Find where the given text appears and provide that cell's center as (x, y) coordinate. 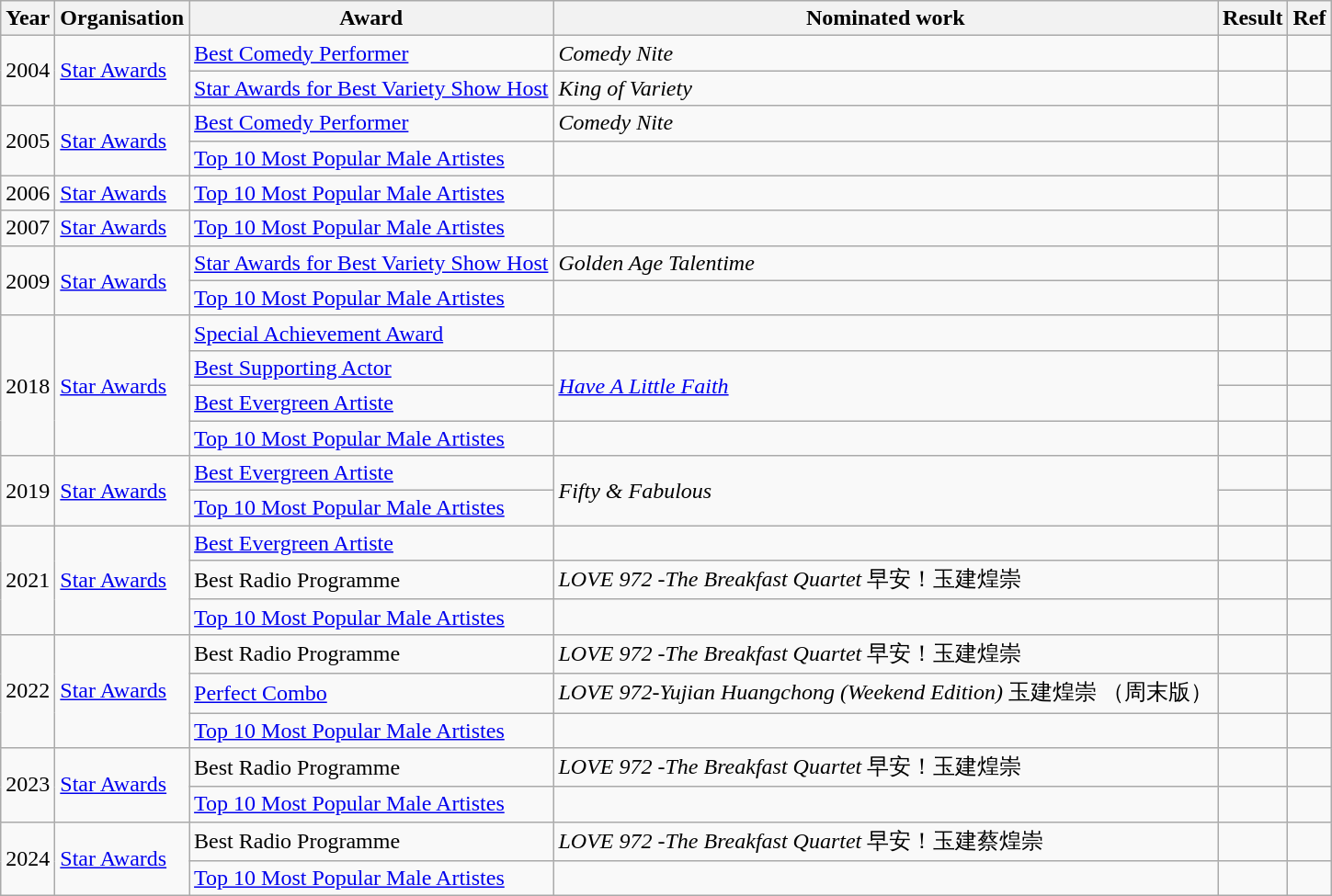
LOVE 972-Yujian Huangchong (Weekend Edition) 玉建煌崇 （周末版） (886, 693)
LOVE 972 -The Breakfast Quartet 早安！玉建蔡煌崇 (886, 842)
Ref (1309, 18)
2004 (28, 71)
2024 (28, 858)
King of Variety (886, 88)
Year (28, 18)
Perfect Combo (371, 693)
2022 (28, 691)
2009 (28, 280)
Result (1253, 18)
2021 (28, 581)
Best Supporting Actor (371, 368)
2005 (28, 141)
2007 (28, 228)
Special Achievement Award (371, 333)
Fifty & Fabulous (886, 491)
Have A Little Faith (886, 385)
Organisation (122, 18)
2018 (28, 385)
Golden Age Talentime (886, 263)
Nominated work (886, 18)
2023 (28, 785)
2006 (28, 193)
Award (371, 18)
2019 (28, 491)
